From the cell containing the given text, extract its center point as [X, Y] coordinate. 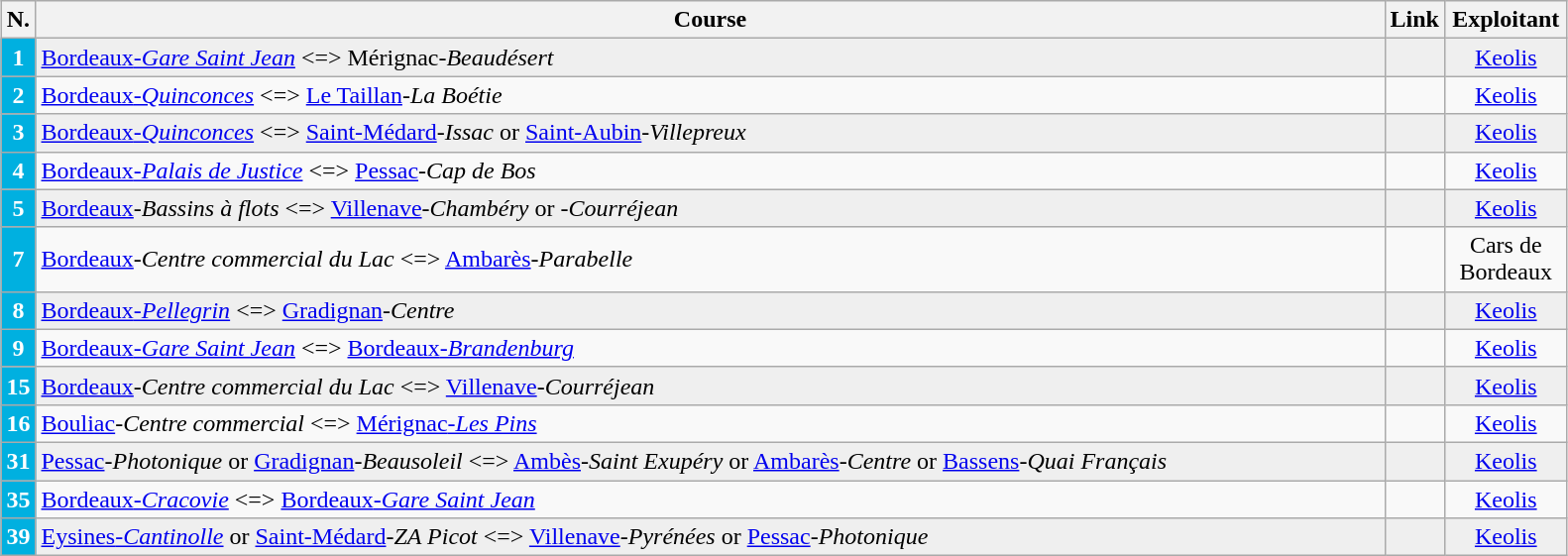
Bordeaux-Cracovie <=> Bordeaux-Gare Saint Jean [710, 499]
Bordeaux-Quinconces <=> Le Taillan-La Boétie [710, 95]
Exploitant [1506, 20]
Bouliac-Centre commercial <=> Mérignac-Les Pins [710, 423]
5 [18, 208]
Bordeaux-Centre commercial du Lac <=> Villenave-Courréjean [710, 386]
N. [18, 20]
4 [18, 170]
Course [710, 20]
8 [18, 310]
Cars de Bordeaux [1506, 260]
Bordeaux-Palais de Justice <=> Pessac-Cap de Bos [710, 170]
3 [18, 133]
15 [18, 386]
Bordeaux-Quinconces <=> Saint-Médard-Issac or Saint-Aubin-Villepreux [710, 133]
Pessac-Photonique or Gradignan-Beausoleil <=> Ambès-Saint Exupéry or Ambarès-Centre or Bassens-Quai Français [710, 461]
39 [18, 537]
Bordeaux-Gare Saint Jean <=> Mérignac-Beaudésert [710, 57]
31 [18, 461]
16 [18, 423]
Bordeaux-Pellegrin <=> Gradignan-Centre [710, 310]
1 [18, 57]
Bordeaux-Centre commercial du Lac <=> Ambarès-Parabelle [710, 260]
7 [18, 260]
Eysines-Cantinolle or Saint-Médard-ZA Picot <=> Villenave-Pyrénées or Pessac-Photonique [710, 537]
2 [18, 95]
9 [18, 348]
Bordeaux-Gare Saint Jean <=> Bordeaux-Brandenburg [710, 348]
35 [18, 499]
Bordeaux-Bassins à flots <=> Villenave-Chambéry or -Courréjean [710, 208]
Link [1414, 20]
